Search for the cell housing the specified text and yield its (x, y) center coordinate. 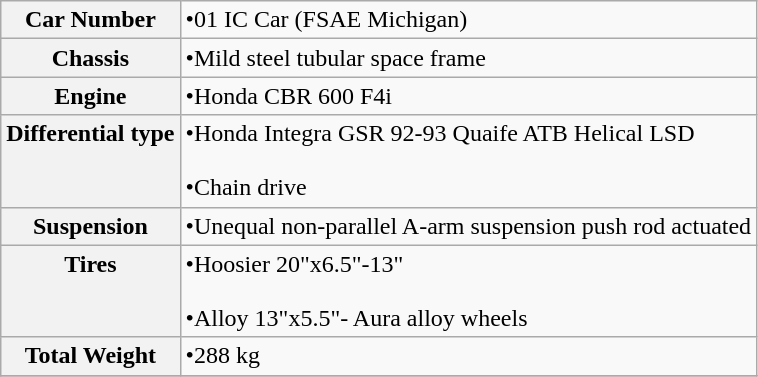
•Honda Integra GSR 92-93 Quaife ATB Helical LSD•Chain drive (468, 161)
Chassis (90, 58)
Differential type (90, 161)
•01 IC Car (FSAE Michigan) (468, 20)
•Unequal non-parallel A-arm suspension push rod actuated (468, 226)
Tires (90, 291)
Suspension (90, 226)
Engine (90, 96)
Total Weight (90, 356)
Car Number (90, 20)
•Hoosier 20"x6.5"-13"•Alloy 13"x5.5"- Aura alloy wheels (468, 291)
•Honda CBR 600 F4i (468, 96)
•288 kg (468, 356)
•Mild steel tubular space frame (468, 58)
